Pinpoint the cell where the given text exists, returning its (x, y) midpoint coordinate. 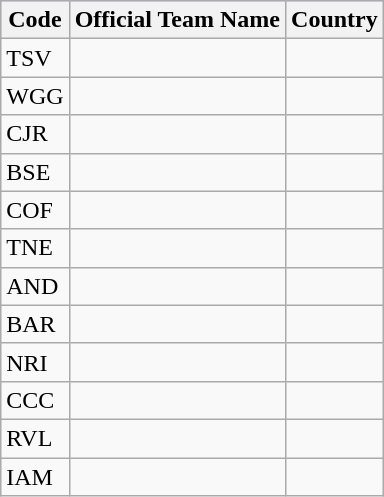
COF (35, 210)
BAR (35, 324)
IAM (35, 477)
Official Team Name (177, 20)
TNE (35, 248)
Code (35, 20)
CCC (35, 400)
TSV (35, 58)
BSE (35, 172)
AND (35, 286)
WGG (35, 96)
RVL (35, 438)
Country (335, 20)
CJR (35, 134)
NRI (35, 362)
